From the cell containing the given text, extract its center point as (X, Y) coordinate. 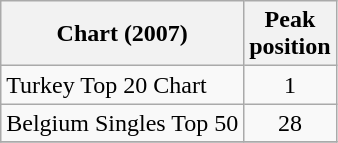
Belgium Singles Top 50 (122, 123)
Peakposition (290, 34)
Turkey Top 20 Chart (122, 85)
1 (290, 85)
Chart (2007) (122, 34)
28 (290, 123)
